Capture the cell that displays the provided text and extract its [X, Y] central coordinate. 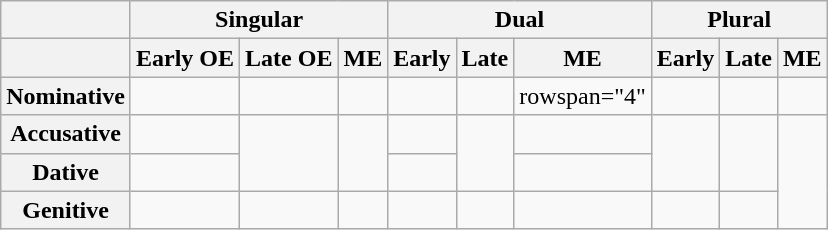
rowspan="4" [583, 96]
Dative [66, 172]
Genitive [66, 210]
Singular [258, 20]
Plural [739, 20]
Late OE [289, 58]
Early OE [184, 58]
Nominative [66, 96]
Accusative [66, 134]
Dual [520, 20]
